Determine the [x, y] coordinate at the center of the cell enclosing the given text.  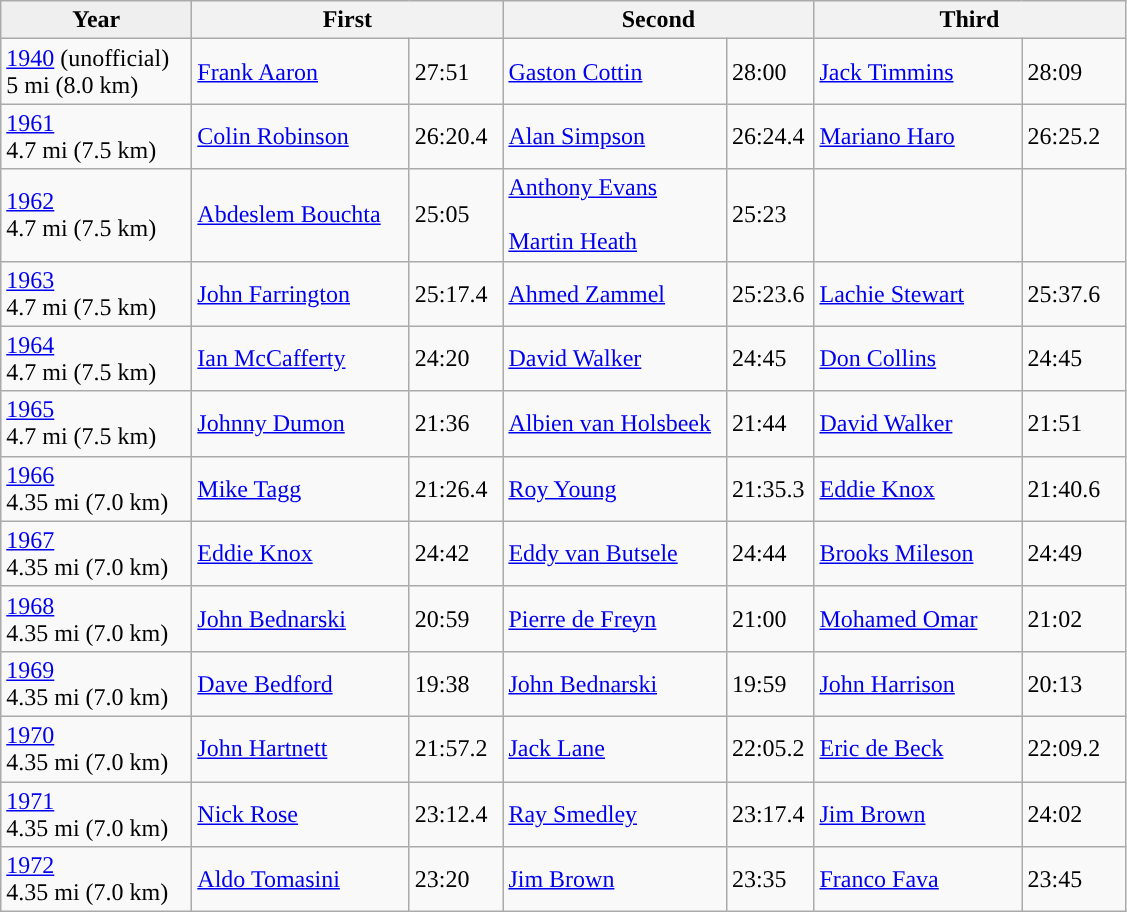
23:20 [456, 880]
Colin Robinson [300, 136]
24:49 [1074, 554]
21:02 [1074, 618]
19694.35 mi (7.0 km) [96, 684]
Frank Aaron [300, 72]
22:09.2 [1074, 748]
Franco Fava [918, 880]
Gaston Cottin [614, 72]
19714.35 mi (7.0 km) [96, 814]
Jack Timmins [918, 72]
22:05.2 [770, 748]
Ian McCafferty [300, 358]
Abdeslem Bouchta [300, 215]
24:02 [1074, 814]
27:51 [456, 72]
20:59 [456, 618]
25:37.6 [1074, 294]
19624.7 mi (7.5 km) [96, 215]
Alan Simpson [614, 136]
Mariano Haro [918, 136]
19724.35 mi (7.0 km) [96, 880]
Aldo Tomasini [300, 880]
Ray Smedley [614, 814]
21:51 [1074, 424]
25:23.6 [770, 294]
19684.35 mi (7.0 km) [96, 618]
Eric de Beck [918, 748]
Mohamed Omar [918, 618]
26:20.4 [456, 136]
John Harrison [918, 684]
19654.7 mi (7.5 km) [96, 424]
19:59 [770, 684]
21:40.6 [1074, 488]
Ahmed Zammel [614, 294]
Brooks Mileson [918, 554]
Albien van Holsbeek [614, 424]
23:17.4 [770, 814]
Jack Lane [614, 748]
23:45 [1074, 880]
23:12.4 [456, 814]
Eddy van Butsele [614, 554]
19674.35 mi (7.0 km) [96, 554]
25:17.4 [456, 294]
19614.7 mi (7.5 km) [96, 136]
24:42 [456, 554]
19644.7 mi (7.5 km) [96, 358]
25:23 [770, 215]
Roy Young [614, 488]
Third [970, 20]
28:09 [1074, 72]
26:24.4 [770, 136]
21:35.3 [770, 488]
21:36 [456, 424]
Mike Tagg [300, 488]
21:00 [770, 618]
20:13 [1074, 684]
24:20 [456, 358]
Dave Bedford [300, 684]
1940 (unofficial)5 mi (8.0 km) [96, 72]
24:44 [770, 554]
19634.7 mi (7.5 km) [96, 294]
Second [658, 20]
21:57.2 [456, 748]
19704.35 mi (7.0 km) [96, 748]
Year [96, 20]
John Hartnett [300, 748]
Pierre de Freyn [614, 618]
19:38 [456, 684]
Nick Rose [300, 814]
25:05 [456, 215]
26:25.2 [1074, 136]
First [348, 20]
23:35 [770, 880]
Anthony Evans Martin Heath [614, 215]
19664.35 mi (7.0 km) [96, 488]
28:00 [770, 72]
Don Collins [918, 358]
John Farrington [300, 294]
21:44 [770, 424]
Lachie Stewart [918, 294]
21:26.4 [456, 488]
Johnny Dumon [300, 424]
